Scan for the cell matching the given text and deliver its (x, y) coordinate at center. 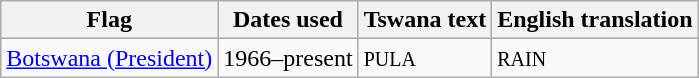
RAIN (595, 58)
Dates used (288, 20)
1966–present (288, 58)
Tswana text (425, 20)
PULA (425, 58)
Flag (110, 20)
English translation (595, 20)
Botswana (President) (110, 58)
